Extract the (x, y) coordinate from the center of the cell holding the provided text.  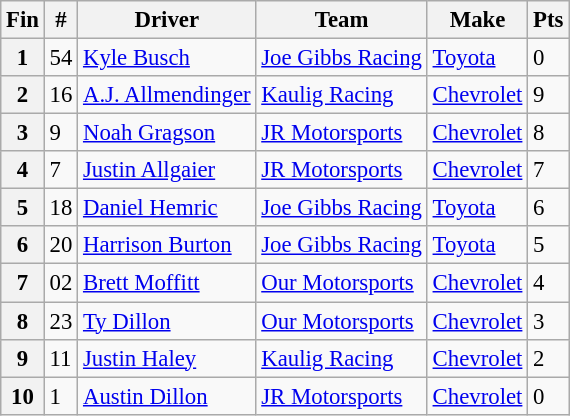
Noah Gragson (167, 133)
54 (60, 58)
Ty Dillon (167, 321)
Driver (167, 20)
02 (60, 283)
10 (23, 396)
Justin Allgaier (167, 170)
18 (60, 208)
Harrison Burton (167, 245)
Pts (548, 20)
A.J. Allmendinger (167, 95)
11 (60, 358)
23 (60, 321)
Make (477, 20)
Kyle Busch (167, 58)
Austin Dillon (167, 396)
Justin Haley (167, 358)
20 (60, 245)
Daniel Hemric (167, 208)
Fin (23, 20)
16 (60, 95)
# (60, 20)
Team (342, 20)
Brett Moffitt (167, 283)
